Scan for the cell matching the given text and deliver its [X, Y] coordinate at center. 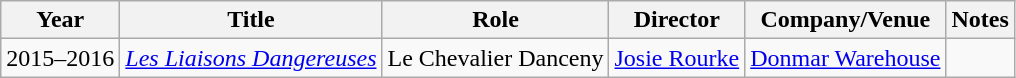
2015–2016 [60, 58]
Les Liaisons Dangereuses [251, 58]
Notes [980, 20]
Josie Rourke [677, 58]
Le Chevalier Danceny [496, 58]
Donmar Warehouse [846, 58]
Role [496, 20]
Title [251, 20]
Director [677, 20]
Year [60, 20]
Company/Venue [846, 20]
